Pinpoint the cell where the given text exists, returning its [X, Y] midpoint coordinate. 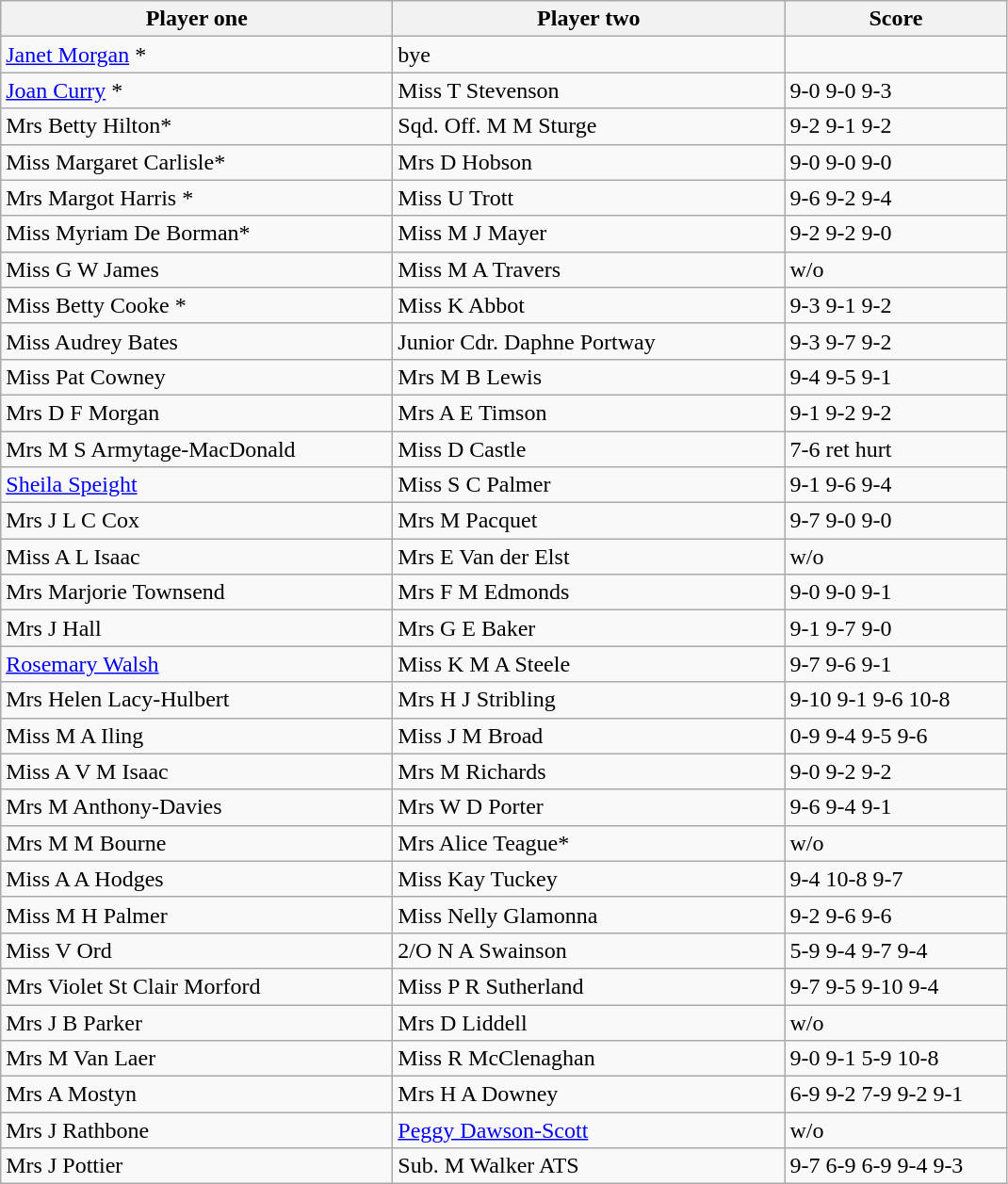
Mrs Alice Teague* [589, 843]
9-10 9-1 9-6 10-8 [896, 700]
Miss Nelly Glamonna [589, 915]
Mrs Margot Harris * [197, 198]
9-3 9-7 9-2 [896, 341]
Miss D Castle [589, 449]
Miss S C Palmer [589, 485]
Mrs J B Parker [197, 1022]
Miss K Abbot [589, 305]
9-6 9-2 9-4 [896, 198]
Miss J M Broad [589, 736]
9-4 10-8 9-7 [896, 879]
9-3 9-1 9-2 [896, 305]
9-7 6-9 6-9 9-4 9-3 [896, 1166]
Miss T Stevenson [589, 90]
Mrs J Pottier [197, 1166]
Mrs H A Downey [589, 1095]
Miss Margaret Carlisle* [197, 162]
Mrs M Anthony-Davies [197, 807]
Player two [589, 19]
9-1 9-6 9-4 [896, 485]
9-7 9-5 9-10 9-4 [896, 986]
Mrs M S Armytage-MacDonald [197, 449]
9-0 9-1 5-9 10-8 [896, 1059]
9-7 9-6 9-1 [896, 664]
Joan Curry * [197, 90]
Mrs A Mostyn [197, 1095]
6-9 9-2 7-9 9-2 9-1 [896, 1095]
Mrs A E Timson [589, 413]
Mrs M Pacquet [589, 521]
Mrs D F Morgan [197, 413]
Mrs M Richards [589, 771]
9-0 9-2 9-2 [896, 771]
Mrs Marjorie Townsend [197, 592]
9-4 9-5 9-1 [896, 377]
Miss A A Hodges [197, 879]
2/O N A Swainson [589, 950]
Mrs D Liddell [589, 1022]
Sqd. Off. M M Sturge [589, 126]
Miss Betty Cooke * [197, 305]
Miss Kay Tuckey [589, 879]
Miss R McClenaghan [589, 1059]
Peggy Dawson-Scott [589, 1130]
Mrs E Van der Elst [589, 557]
Miss M H Palmer [197, 915]
Mrs M B Lewis [589, 377]
9-2 9-1 9-2 [896, 126]
Mrs J Hall [197, 628]
Mrs M M Bourne [197, 843]
Miss Myriam De Borman* [197, 234]
Mrs Helen Lacy-Hulbert [197, 700]
Sub. M Walker ATS [589, 1166]
9-2 9-2 9-0 [896, 234]
Miss V Ord [197, 950]
bye [589, 55]
Mrs Violet St Clair Morford [197, 986]
Miss P R Sutherland [589, 986]
Mrs J Rathbone [197, 1130]
9-0 9-0 9-0 [896, 162]
7-6 ret hurt [896, 449]
0-9 9-4 9-5 9-6 [896, 736]
Rosemary Walsh [197, 664]
9-0 9-0 9-1 [896, 592]
Miss K M A Steele [589, 664]
Miss A L Isaac [197, 557]
Miss M A Travers [589, 269]
Mrs H J Stribling [589, 700]
Miss A V M Isaac [197, 771]
Miss U Trott [589, 198]
Miss M A Iling [197, 736]
Mrs Betty Hilton* [197, 126]
Mrs D Hobson [589, 162]
9-1 9-2 9-2 [896, 413]
Janet Morgan * [197, 55]
Mrs M Van Laer [197, 1059]
Miss Audrey Bates [197, 341]
Player one [197, 19]
9-1 9-7 9-0 [896, 628]
9-2 9-6 9-6 [896, 915]
9-7 9-0 9-0 [896, 521]
Score [896, 19]
9-0 9-0 9-3 [896, 90]
Mrs W D Porter [589, 807]
Miss G W James [197, 269]
Miss M J Mayer [589, 234]
5-9 9-4 9-7 9-4 [896, 950]
Mrs G E Baker [589, 628]
Mrs F M Edmonds [589, 592]
Miss Pat Cowney [197, 377]
Sheila Speight [197, 485]
Junior Cdr. Daphne Portway [589, 341]
9-6 9-4 9-1 [896, 807]
Mrs J L C Cox [197, 521]
